Detect which cell encompasses the target text, then output its [x, y] center coordinate. 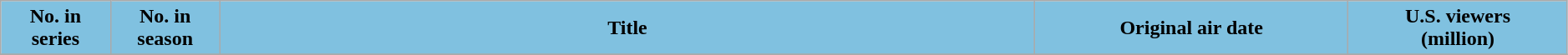
U.S. viewers(million) [1459, 28]
Original air date [1191, 28]
No. inseries [55, 28]
Title [627, 28]
No. inseason [165, 28]
